Output the [x, y] coordinate of the center of the cell containing the given text.  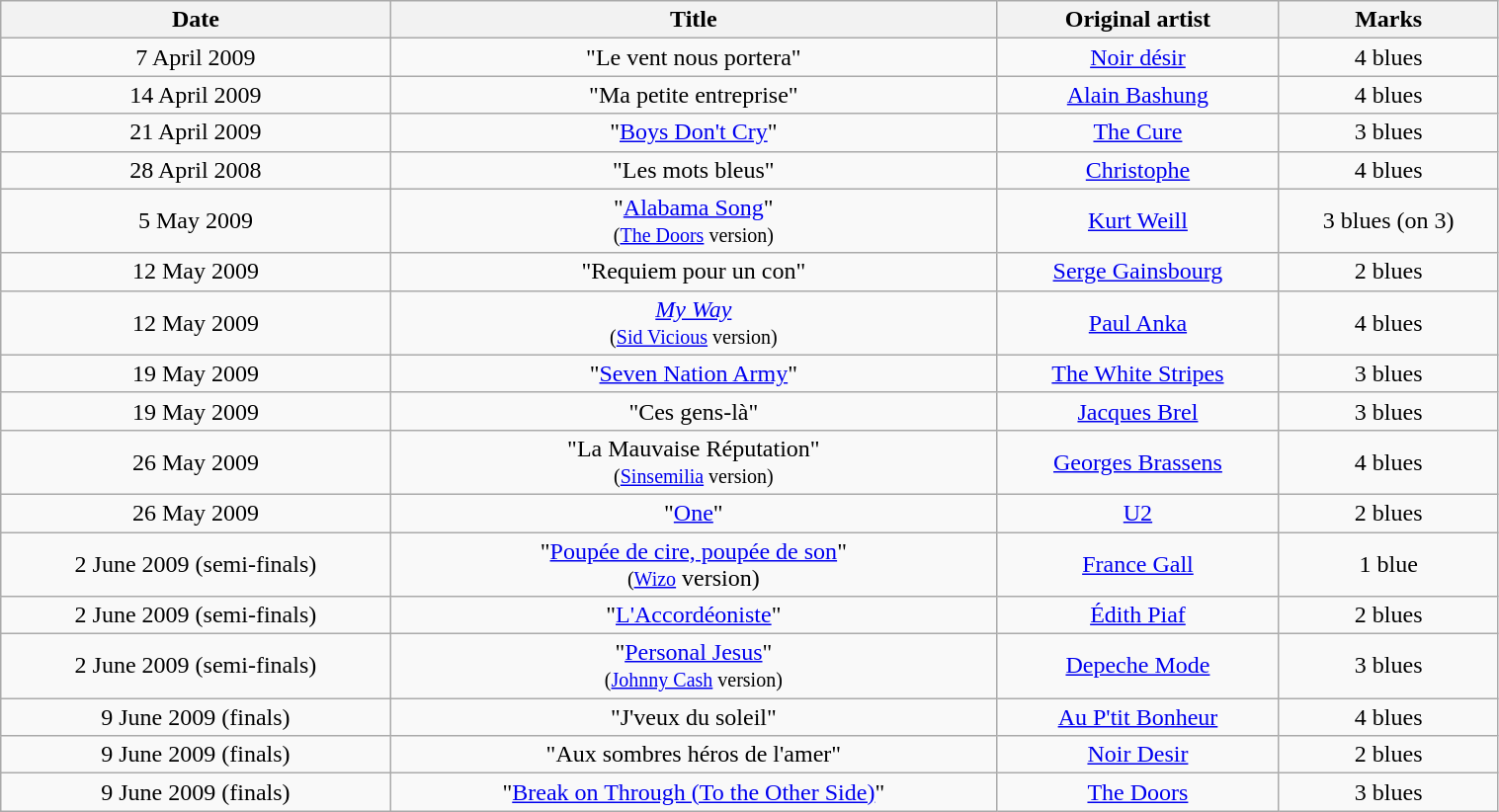
Marks [1388, 20]
Noir désir [1138, 57]
"Ces gens-là" [694, 411]
Title [694, 20]
Paul Anka [1138, 322]
"Seven Nation Army" [694, 373]
Noir Desir [1138, 755]
Au P'tit Bonheur [1138, 717]
Georges Brassens [1138, 462]
Kurt Weill [1138, 221]
"Alabama Song" (The Doors version) [694, 221]
The Doors [1138, 792]
"Les mots bleus" [694, 170]
7 April 2009 [196, 57]
1 blue [1388, 563]
"Poupée de cire, poupée de son" (Wizo version) [694, 563]
"Personal Jesus" (Johnny Cash version) [694, 666]
3 blues (on 3) [1388, 221]
"Ma petite entreprise" [694, 95]
Date [196, 20]
Jacques Brel [1138, 411]
5 May 2009 [196, 221]
"J'veux du soleil" [694, 717]
Alain Bashung [1138, 95]
My Way (Sid Vicious version) [694, 322]
Serge Gainsbourg [1138, 272]
The Cure [1138, 132]
"L'Accordéoniste" [694, 615]
"Boys Don't Cry" [694, 132]
The White Stripes [1138, 373]
Depeche Mode [1138, 666]
"Le vent nous portera" [694, 57]
France Gall [1138, 563]
"One" [694, 513]
Édith Piaf [1138, 615]
"Aux sombres héros de l'amer" [694, 755]
28 April 2008 [196, 170]
Original artist [1138, 20]
14 April 2009 [196, 95]
Christophe [1138, 170]
"Requiem pour un con" [694, 272]
U2 [1138, 513]
"La Mauvaise Réputation" (Sinsemilia version) [694, 462]
21 April 2009 [196, 132]
"Break on Through (To the Other Side)" [694, 792]
